Return [X, Y] of the center of cell containing provided text 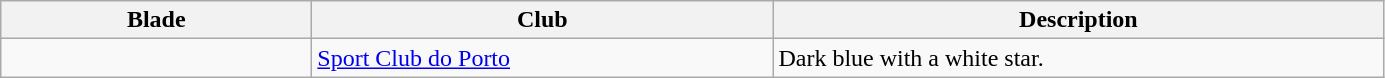
Blade [156, 20]
Description [1078, 20]
Sport Club do Porto [542, 58]
Club [542, 20]
Dark blue with a white star. [1078, 58]
